Search for the cell housing the specified text and yield its (x, y) center coordinate. 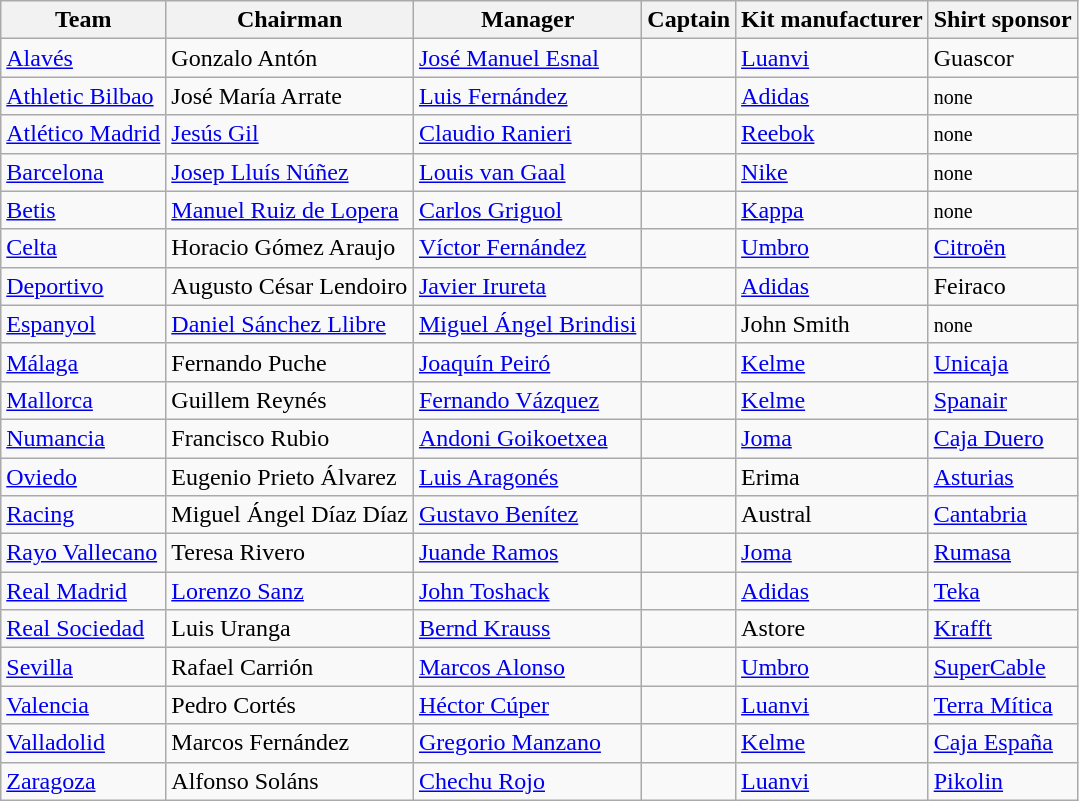
Kappa (832, 210)
Team (84, 20)
Fernando Vázquez (527, 400)
Zaragoza (84, 781)
Víctor Fernández (527, 248)
Daniel Sánchez Llibre (290, 324)
Miguel Ángel Brindisi (527, 324)
Betis (84, 210)
Francisco Rubio (290, 438)
Reebok (832, 134)
Unicaja (1002, 362)
Erima (832, 477)
Fernando Puche (290, 362)
Louis van Gaal (527, 172)
Augusto César Lendoiro (290, 286)
Pedro Cortés (290, 705)
Teresa Rivero (290, 553)
Sevilla (84, 667)
Terra Mítica (1002, 705)
Feiraco (1002, 286)
Valencia (84, 705)
Spanair (1002, 400)
Astore (832, 629)
Málaga (84, 362)
Alavés (84, 58)
Asturias (1002, 477)
Guillem Reynés (290, 400)
Chairman (290, 20)
Guascor (1002, 58)
Citroën (1002, 248)
Oviedo (84, 477)
Real Sociedad (84, 629)
SuperCable (1002, 667)
Bernd Krauss (527, 629)
Eugenio Prieto Álvarez (290, 477)
Gustavo Benítez (527, 515)
Manuel Ruiz de Lopera (290, 210)
Juande Ramos (527, 553)
John Toshack (527, 591)
Claudio Ranieri (527, 134)
Miguel Ángel Díaz Díaz (290, 515)
Teka (1002, 591)
Deportivo (84, 286)
Luis Aragonés (527, 477)
Javier Irureta (527, 286)
Caja España (1002, 743)
Jesús Gil (290, 134)
Real Madrid (84, 591)
Mallorca (84, 400)
Marcos Alonso (527, 667)
Barcelona (84, 172)
José María Arrate (290, 96)
José Manuel Esnal (527, 58)
Celta (84, 248)
Carlos Griguol (527, 210)
Kit manufacturer (832, 20)
Espanyol (84, 324)
Racing (84, 515)
Athletic Bilbao (84, 96)
Rafael Carrión (290, 667)
Austral (832, 515)
Shirt sponsor (1002, 20)
Horacio Gómez Araujo (290, 248)
Atlético Madrid (84, 134)
Gonzalo Antón (290, 58)
Krafft (1002, 629)
Gregorio Manzano (527, 743)
Rayo Vallecano (84, 553)
Captain (689, 20)
Pikolin (1002, 781)
Numancia (84, 438)
Luis Uranga (290, 629)
John Smith (832, 324)
Rumasa (1002, 553)
Cantabria (1002, 515)
Josep Lluís Núñez (290, 172)
Manager (527, 20)
Chechu Rojo (527, 781)
Nike (832, 172)
Andoni Goikoetxea (527, 438)
Valladolid (84, 743)
Lorenzo Sanz (290, 591)
Caja Duero (1002, 438)
Joaquín Peiró (527, 362)
Héctor Cúper (527, 705)
Alfonso Soláns (290, 781)
Marcos Fernández (290, 743)
Luis Fernández (527, 96)
